Scan for the cell matching the given text and deliver its (x, y) coordinate at center. 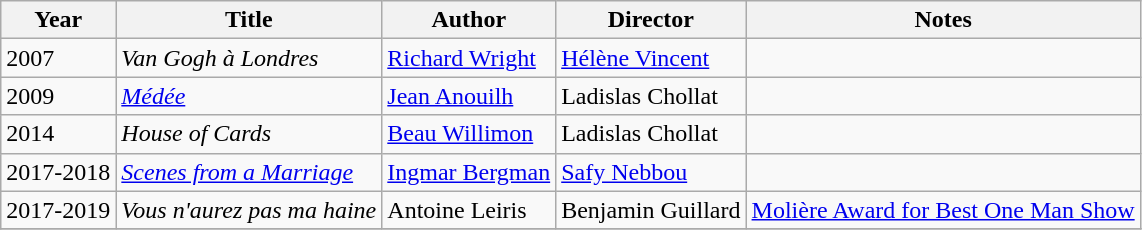
Ingmar Bergman (469, 172)
Benjamin Guillard (651, 210)
2007 (58, 58)
Richard Wright (469, 58)
Title (249, 20)
2009 (58, 96)
Year (58, 20)
Médée (249, 96)
Antoine Leiris (469, 210)
Author (469, 20)
Vous n'aurez pas ma haine (249, 210)
Notes (943, 20)
2014 (58, 134)
Jean Anouilh (469, 96)
Safy Nebbou (651, 172)
Van Gogh à Londres (249, 58)
2017-2018 (58, 172)
Hélène Vincent (651, 58)
2017-2019 (58, 210)
Molière Award for Best One Man Show (943, 210)
House of Cards (249, 134)
Director (651, 20)
Scenes from a Marriage (249, 172)
Beau Willimon (469, 134)
